Pinpoint the cell where the given text exists, returning its [X, Y] midpoint coordinate. 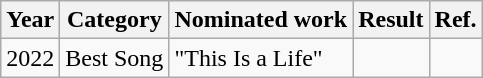
2022 [30, 58]
"This Is a Life" [261, 58]
Result [391, 20]
Best Song [114, 58]
Year [30, 20]
Nominated work [261, 20]
Category [114, 20]
Ref. [456, 20]
